Pinpoint the cell where the given text exists, returning its (X, Y) midpoint coordinate. 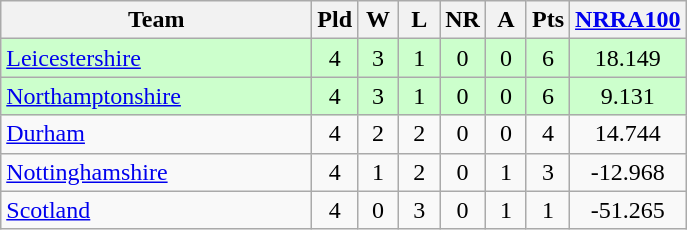
Durham (156, 134)
Team (156, 20)
18.149 (628, 58)
L (420, 20)
Nottinghamshire (156, 172)
-51.265 (628, 210)
NR (463, 20)
A (506, 20)
W (378, 20)
Leicestershire (156, 58)
14.744 (628, 134)
9.131 (628, 96)
Scotland (156, 210)
Pld (335, 20)
-12.968 (628, 172)
Northamptonshire (156, 96)
NRRA100 (628, 20)
Pts (548, 20)
